Search for the cell housing the specified text and yield its (X, Y) center coordinate. 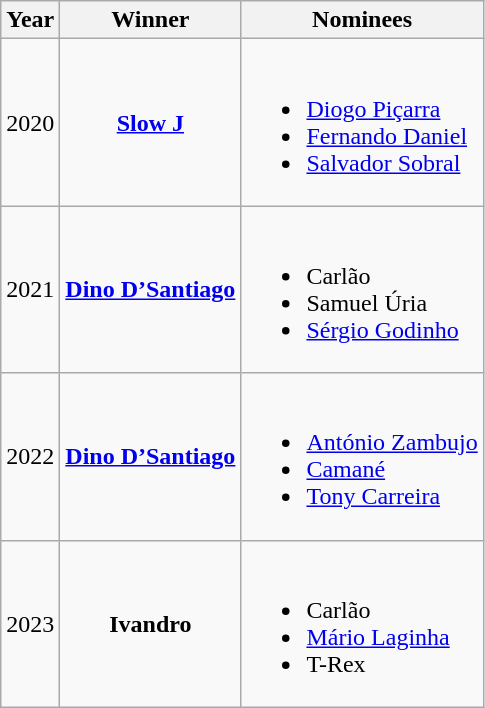
2020 (30, 122)
António ZambujoCamanéTony Carreira (362, 456)
Diogo PiçarraFernando DanielSalvador Sobral (362, 122)
Year (30, 20)
CarlãoMário LaginhaT-Rex (362, 624)
CarlãoSamuel ÚriaSérgio Godinho (362, 290)
Slow J (150, 122)
2021 (30, 290)
Winner (150, 20)
2022 (30, 456)
Nominees (362, 20)
Ivandro (150, 624)
2023 (30, 624)
